Pinpoint the cell where the given text exists, returning its [X, Y] midpoint coordinate. 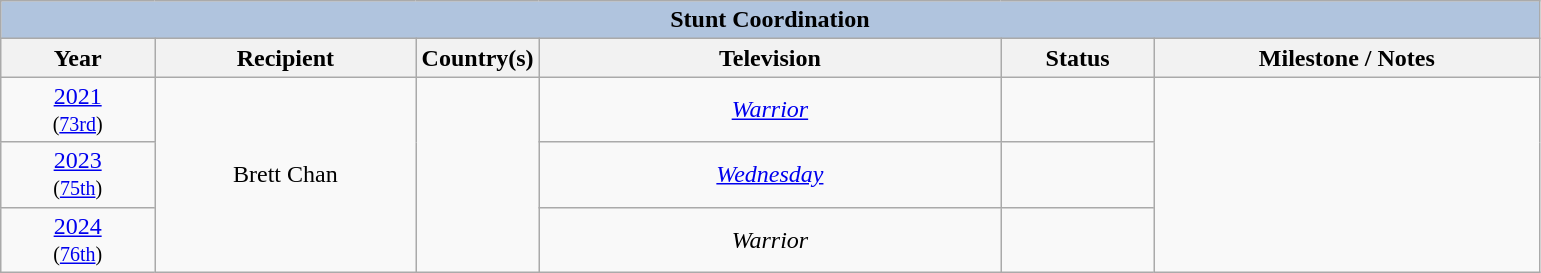
Television [770, 58]
Status [1078, 58]
2021(73rd) [78, 110]
Stunt Coordination [770, 20]
Wednesday [770, 174]
Milestone / Notes [1346, 58]
Year [78, 58]
Recipient [286, 58]
Brett Chan [286, 174]
Country(s) [478, 58]
2023(75th) [78, 174]
2024(76th) [78, 240]
